Return the [x, y] coordinate for the center point of the cell that contains the specified text.  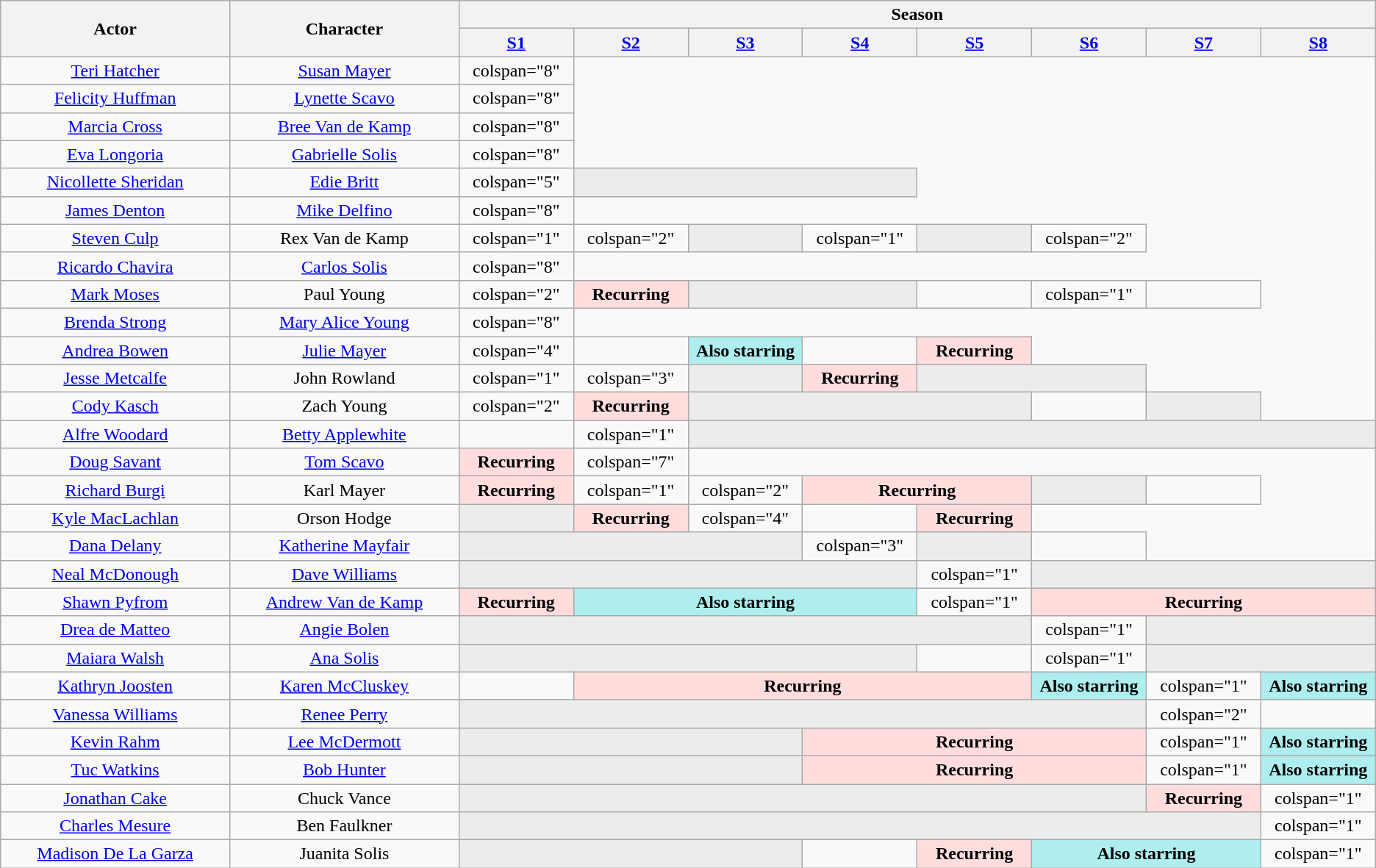
Kevin Rahm [115, 742]
Betty Applewhite [345, 434]
Karl Mayer [345, 490]
Mark Moses [115, 294]
Vanessa Williams [115, 714]
Dave Williams [345, 574]
Lynette Scavo [345, 98]
Teri Hatcher [115, 71]
S8 [1318, 43]
Kyle MacLachlan [115, 518]
Brenda Strong [115, 322]
Neal McDonough [115, 574]
Mike Delfino [345, 210]
Angie Bolen [345, 630]
Charles Mesure [115, 826]
Andrew Van de Kamp [345, 602]
Cody Kasch [115, 406]
Steven Culp [115, 238]
Paul Young [345, 294]
S7 [1203, 43]
Julie Mayer [345, 351]
Nicollette Sheridan [115, 182]
Madison De La Garza [115, 854]
Carlos Solis [345, 266]
Richard Burgi [115, 490]
S1 [516, 43]
Ricardo Chavira [115, 266]
Edie Britt [345, 182]
Andrea Bowen [115, 351]
Felicity Huffman [115, 98]
Mary Alice Young [345, 322]
Tuc Watkins [115, 770]
colspan="5" [516, 182]
John Rowland [345, 379]
Jonathan Cake [115, 797]
Zach Young [345, 406]
Doug Savant [115, 462]
Season [917, 15]
Chuck Vance [345, 797]
Eva Longoria [115, 154]
colspan="7" [631, 462]
Karen McCluskey [345, 686]
Dana Delany [115, 546]
James Denton [115, 210]
Renee Perry [345, 714]
Jesse Metcalfe [115, 379]
Juanita Solis [345, 854]
Susan Mayer [345, 71]
Bree Van de Kamp [345, 126]
S6 [1089, 43]
Bob Hunter [345, 770]
Alfre Woodard [115, 434]
S2 [631, 43]
Katherine Mayfair [345, 546]
Rex Van de Kamp [345, 238]
Ana Solis [345, 658]
S3 [745, 43]
Marcia Cross [115, 126]
S5 [975, 43]
Lee McDermott [345, 742]
S4 [860, 43]
Ben Faulkner [345, 826]
Character [345, 29]
Kathryn Joosten [115, 686]
Drea de Matteo [115, 630]
Shawn Pyfrom [115, 602]
Tom Scavo [345, 462]
Orson Hodge [345, 518]
Maiara Walsh [115, 658]
Gabrielle Solis [345, 154]
Actor [115, 29]
